Output the (x, y) coordinate of the center of the cell containing the given text.  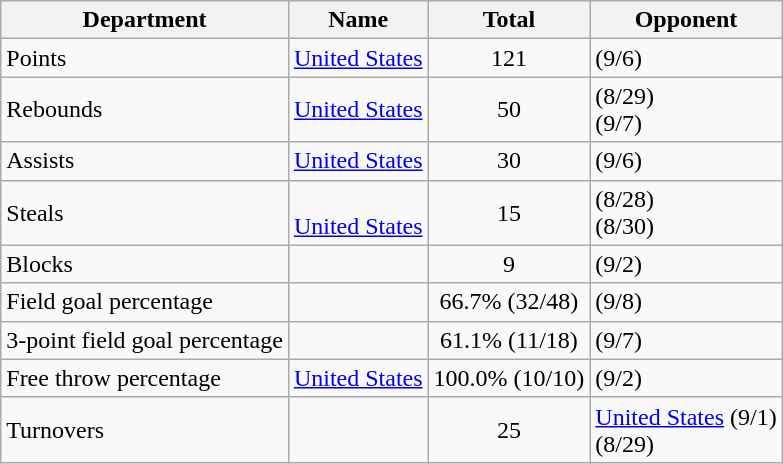
50 (509, 110)
(8/29) (9/7) (686, 110)
Blocks (145, 264)
3-point field goal percentage (145, 340)
Turnovers (145, 430)
25 (509, 430)
Opponent (686, 20)
(9/8) (686, 302)
30 (509, 161)
100.0% (10/10) (509, 378)
9 (509, 264)
Rebounds (145, 110)
66.7% (32/48) (509, 302)
121 (509, 58)
Department (145, 20)
61.1% (11/18) (509, 340)
Steals (145, 212)
Free throw percentage (145, 378)
Total (509, 20)
United States (9/1) (8/29) (686, 430)
Points (145, 58)
15 (509, 212)
(9/7) (686, 340)
Name (358, 20)
(8/28) (8/30) (686, 212)
Assists (145, 161)
Field goal percentage (145, 302)
